Return the (x, y) coordinate for the center point of the cell that contains the specified text.  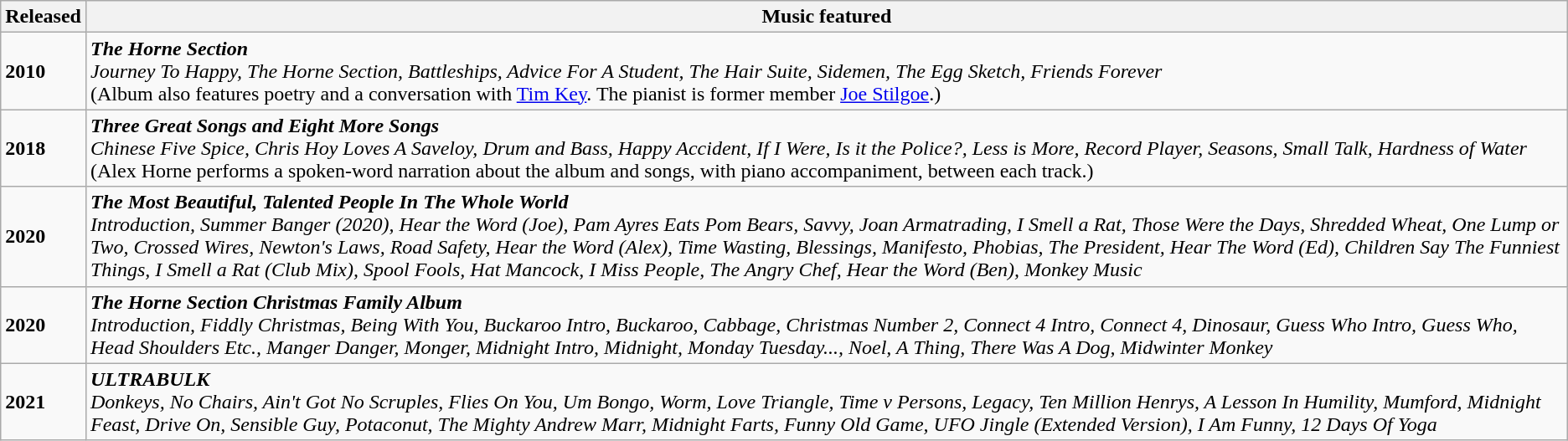
Music featured (826, 17)
2021 (44, 402)
Released (44, 17)
2018 (44, 148)
2010 (44, 71)
